Identify which cell holds the provided text, then report its (X, Y) central coordinate. 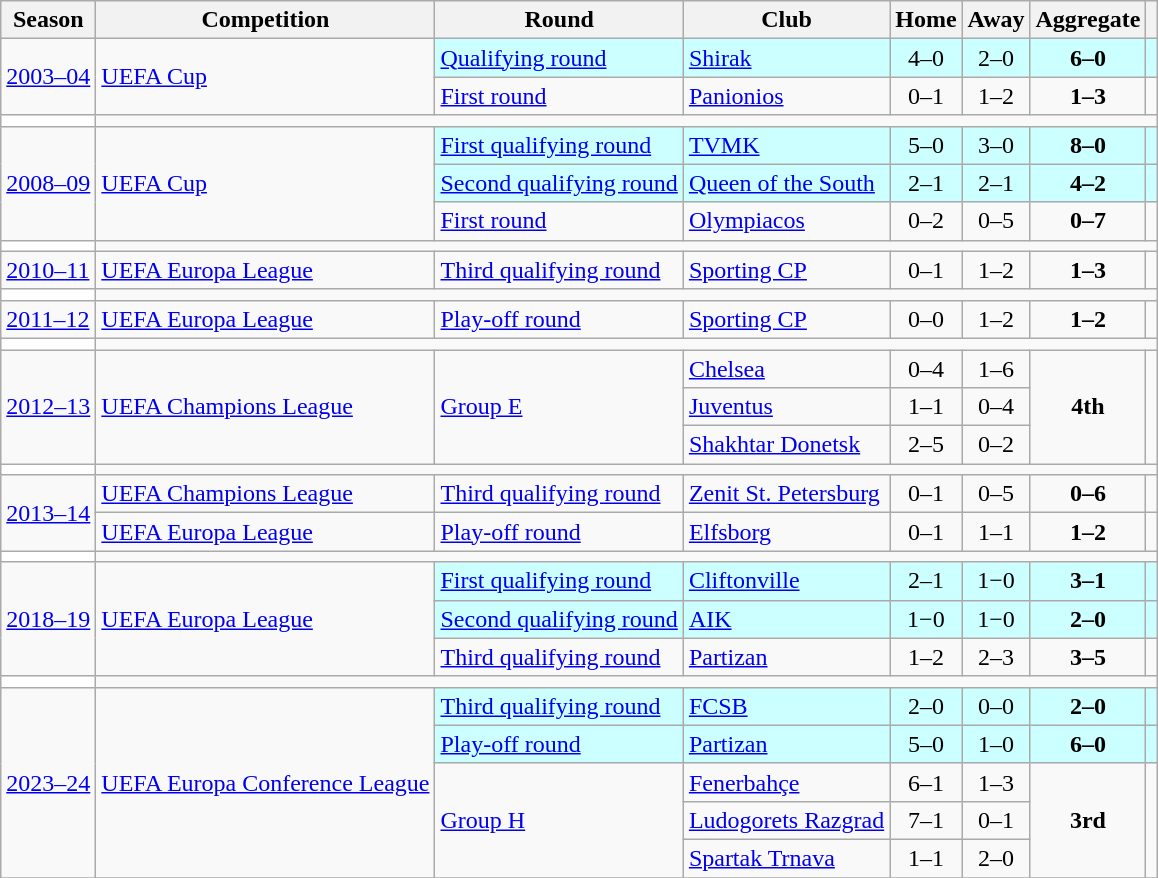
2003–04 (48, 77)
Cliftonville (786, 581)
3rd (1088, 820)
Group E (559, 407)
2011–12 (48, 319)
Spartak Trnava (786, 858)
FCSB (786, 706)
Zenit St. Petersburg (786, 494)
Ludogorets Razgrad (786, 820)
2008–09 (48, 183)
Shakhtar Donetsk (786, 445)
Away (996, 20)
0–7 (1088, 221)
Fenerbahçe (786, 782)
TVMK (786, 145)
2023–24 (48, 782)
Shirak (786, 58)
8–0 (1088, 145)
3–0 (996, 145)
Season (48, 20)
4–2 (1088, 183)
Group H (559, 820)
2–3 (996, 657)
Club (786, 20)
3–5 (1088, 657)
Round (559, 20)
Juventus (786, 407)
Panionios (786, 96)
2012–13 (48, 407)
Aggregate (1088, 20)
Home (926, 20)
Queen of the South (786, 183)
2010–11 (48, 270)
0–6 (1088, 494)
7–1 (926, 820)
Competition (266, 20)
4–0 (926, 58)
1–6 (996, 369)
UEFA Europa Conference League (266, 782)
Olympiacos (786, 221)
1–0 (996, 744)
Elfsborg (786, 532)
2018–19 (48, 619)
3–1 (1088, 581)
Chelsea (786, 369)
Qualifying round (559, 58)
2–5 (926, 445)
AIK (786, 619)
4th (1088, 407)
6–1 (926, 782)
2013–14 (48, 513)
